Determine the [X, Y] coordinate at the center of the cell enclosing the given text.  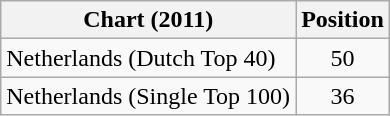
Position [343, 20]
36 [343, 96]
Netherlands (Dutch Top 40) [148, 58]
50 [343, 58]
Chart (2011) [148, 20]
Netherlands (Single Top 100) [148, 96]
